Provide the [X, Y] coordinate of the cell's center where the given text is located.  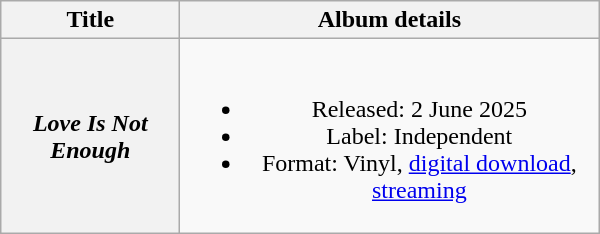
Title [90, 20]
Love Is Not Enough [90, 136]
Album details [390, 20]
Released: 2 June 2025Label: IndependentFormat: Vinyl, digital download, streaming [390, 136]
